Pinpoint the cell where the given text exists, returning its (X, Y) midpoint coordinate. 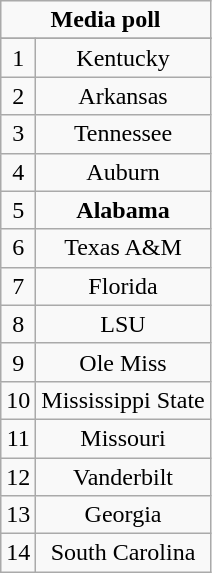
Texas A&M (123, 248)
7 (18, 286)
1 (18, 58)
Ole Miss (123, 362)
Alabama (123, 210)
South Carolina (123, 553)
Missouri (123, 438)
12 (18, 477)
9 (18, 362)
Vanderbilt (123, 477)
Arkansas (123, 96)
Kentucky (123, 58)
6 (18, 248)
5 (18, 210)
Mississippi State (123, 400)
4 (18, 172)
Auburn (123, 172)
13 (18, 515)
11 (18, 438)
2 (18, 96)
Media poll (106, 20)
Georgia (123, 515)
3 (18, 134)
8 (18, 324)
Florida (123, 286)
LSU (123, 324)
14 (18, 553)
10 (18, 400)
Tennessee (123, 134)
